Search for the cell housing the specified text and yield its (X, Y) center coordinate. 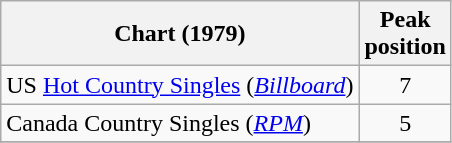
5 (405, 123)
7 (405, 85)
Peakposition (405, 34)
Canada Country Singles (RPM) (180, 123)
Chart (1979) (180, 34)
US Hot Country Singles (Billboard) (180, 85)
